Extract the [X, Y] coordinate from the center of the cell holding the provided text.  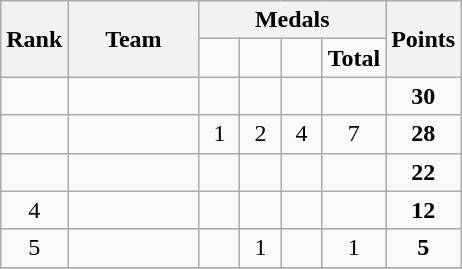
12 [424, 210]
28 [424, 134]
Medals [292, 20]
2 [260, 134]
7 [354, 134]
Rank [34, 39]
Points [424, 39]
Total [354, 58]
30 [424, 96]
22 [424, 172]
Team [134, 39]
